Return (x, y) of the center of cell containing provided text 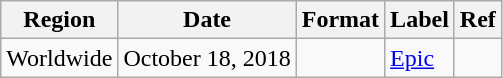
Date (207, 20)
Ref (478, 20)
Format (340, 20)
Epic (420, 58)
Region (60, 20)
Worldwide (60, 58)
Label (420, 20)
October 18, 2018 (207, 58)
